Scan for the cell matching the given text and deliver its (x, y) coordinate at center. 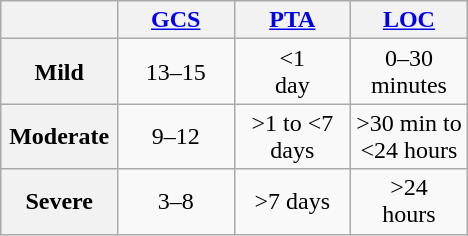
PTA (292, 20)
Severe (60, 202)
<1 day (292, 72)
13–15 (176, 72)
9–12 (176, 136)
GCS (176, 20)
3–8 (176, 202)
>1 to <7days (292, 136)
Mild (60, 72)
>30 min to <24 hours (410, 136)
Moderate (60, 136)
>24 hours (410, 202)
0–30 minutes (410, 72)
>7 days (292, 202)
LOC (410, 20)
